Search for the cell housing the specified text and yield its (X, Y) center coordinate. 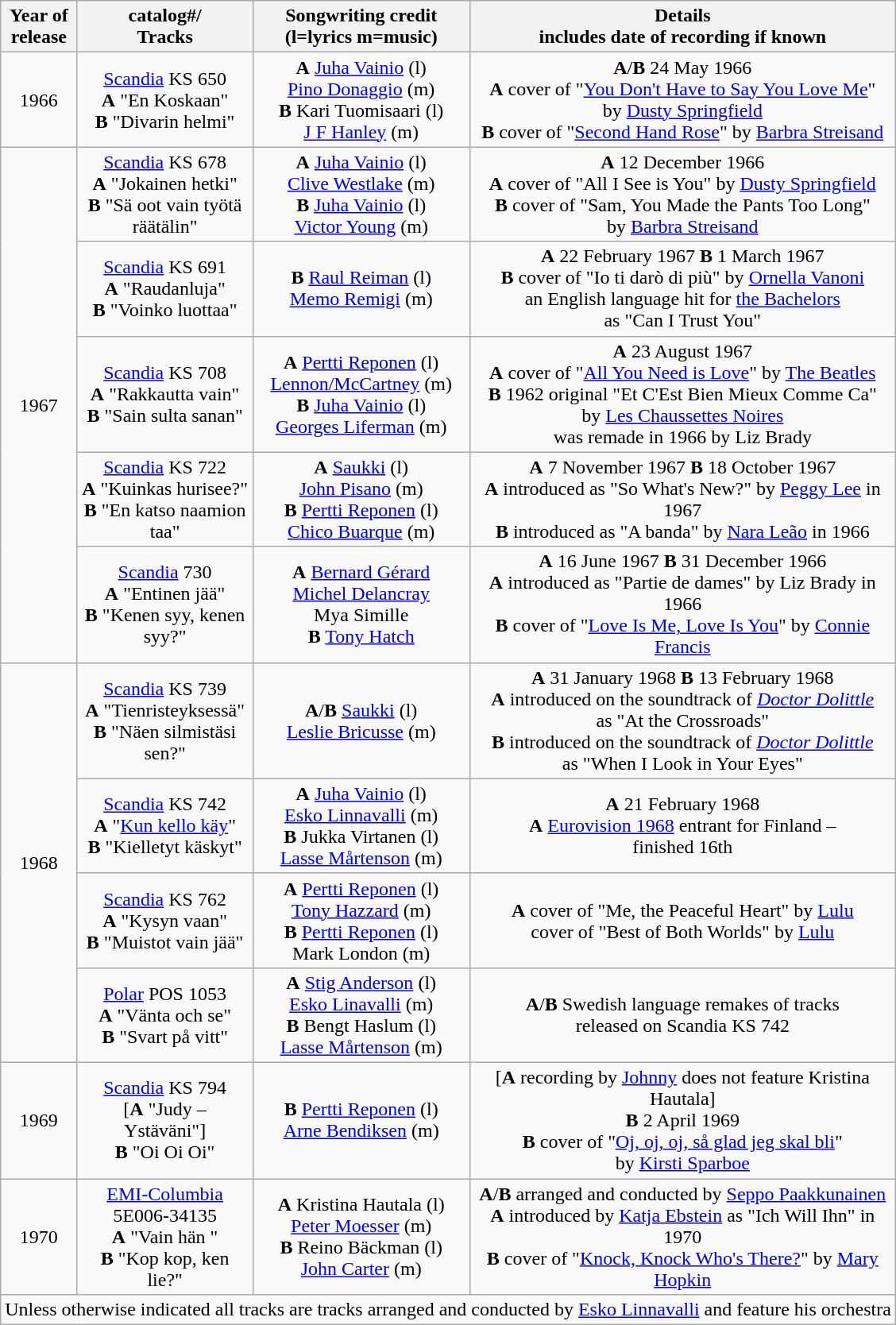
1967 (39, 405)
A Stig Anderson (l)Esko Linavalli (m) B Bengt Haslum (l)Lasse Mårtenson (m) (361, 1015)
A Kristina Hautala (l)Peter Moesser (m)B Reino Bäckman (l)John Carter (m) (361, 1237)
1966 (39, 100)
Year ofrelease (39, 27)
1969 (39, 1120)
Scandia KS 650A "En Koskaan"B "Divarin helmi" (165, 100)
Unless otherwise indicated all tracks are tracks arranged and conducted by Esko Linnavalli and feature his orchestra (448, 1310)
[A recording by Johnny does not feature Kristina Hautala]B 2 April 1969B cover of "Oj, oj, oj, så glad jeg skal bli"by Kirsti Sparboe (682, 1120)
Scandia KS 739 A "Tienristeyksessä"B "Näen silmistäsi sen?" (165, 720)
1968 (39, 863)
Songwriting credit(l=lyrics m=music) (361, 27)
A/B Saukki (l)Leslie Bricusse (m) (361, 720)
Scandia KS 722 A "Kuinkas hurisee?"B "En katso naamion taa" (165, 499)
Scandia 730 A "Entinen jää"B "Kenen syy, kenen syy?" (165, 605)
EMI-Columbia 5E006-34135 A "Vain hän "B "Kop kop, ken lie?" (165, 1237)
Polar POS 1053 A "Vänta och se"B "Svart på vitt" (165, 1015)
Detailsincludes date of recording if known (682, 27)
A/B 24 May 1966A cover of "You Don't Have to Say You Love Me" by Dusty SpringfieldB cover of "Second Hand Rose" by Barbra Streisand (682, 100)
A 21 February 1968A Eurovision 1968 entrant for Finland – finished 16th (682, 826)
1970 (39, 1237)
Scandia KS 691 A "Raudanluja"B "Voinko luottaa" (165, 289)
B Raul Reiman (l)Memo Remigi (m) (361, 289)
A/B Swedish language remakes of tracksreleased on Scandia KS 742 (682, 1015)
A cover of "Me, the Peaceful Heart" by Lulucover of "Best of Both Worlds" by Lulu (682, 920)
A Bernard GérardMichel DelancrayMya SimilleB Tony Hatch (361, 605)
Scandia KS 742 A "Kun kello käy"B "Kielletyt käskyt" (165, 826)
A Saukki (l)John Pisano (m)B Pertti Reponen (l)Chico Buarque (m) (361, 499)
A Pertti Reponen (l)Tony Hazzard (m) B Pertti Reponen (l) Mark London (m) (361, 920)
B Pertti Reponen (l)Arne Bendiksen (m) (361, 1120)
A Juha Vainio (l)Pino Donaggio (m)B Kari Tuomisaari (l)J F Hanley (m) (361, 100)
Scandia KS 794 [A "Judy – Ystäväni"]B "Oi Oi Oi" (165, 1120)
Scandia KS 678A "Jokainen hetki"B "Sä oot vain työtä räätälin" (165, 194)
A 22 February 1967 B 1 March 1967B cover of "Io ti darò di più" by Ornella Vanonian English language hit for the Bachelorsas "Can I Trust You" (682, 289)
A Pertti Reponen (l)Lennon/McCartney (m)B Juha Vainio (l)Georges Liferman (m) (361, 394)
A Juha Vainio (l)Esko Linnavalli (m)B Jukka Virtanen (l)Lasse Mårtenson (m) (361, 826)
A Juha Vainio (l)Clive Westlake (m)B Juha Vainio (l) Victor Young (m) (361, 194)
A 12 December 1966A cover of "All I See is You" by Dusty SpringfieldB cover of "Sam, You Made the Pants Too Long" by Barbra Streisand (682, 194)
Scandia KS 708A "Rakkautta vain"B "Sain sulta sanan" (165, 394)
A 16 June 1967 B 31 December 1966A introduced as "Partie de dames" by Liz Brady in 1966B cover of "Love Is Me, Love Is You" by Connie Francis (682, 605)
A 7 November 1967 B 18 October 1967A introduced as "So What's New?" by Peggy Lee in 1967B introduced as "A banda" by Nara Leão in 1966 (682, 499)
Scandia KS 762 A "Kysyn vaan"B "Muistot vain jää" (165, 920)
catalog#/Tracks (165, 27)
